Determine the (x, y) coordinate at the center of the cell enclosing the given text.  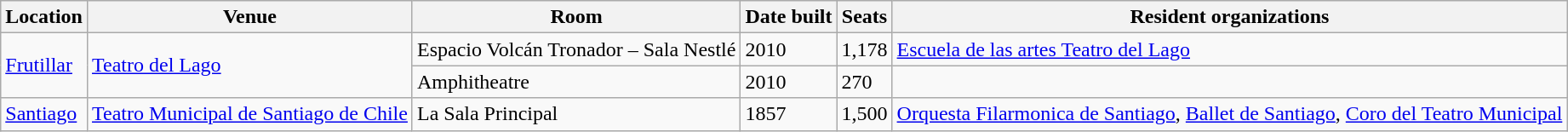
Date built (788, 17)
Room (575, 17)
1,178 (865, 49)
Espacio Volcán Tronador – Sala Nestlé (575, 49)
Location (44, 17)
Venue (249, 17)
Amphitheatre (575, 82)
Teatro del Lago (249, 66)
270 (865, 82)
La Sala Principal (575, 114)
Escuela de las artes Teatro del Lago (1229, 49)
Seats (865, 17)
Resident organizations (1229, 17)
Teatro Municipal de Santiago de Chile (249, 114)
Santiago (44, 114)
1857 (788, 114)
1,500 (865, 114)
Frutillar (44, 66)
Orquesta Filarmonica de Santiago, Ballet de Santiago, Coro del Teatro Municipal (1229, 114)
